Provide the [x, y] coordinate of the cell's center where the given text is located.  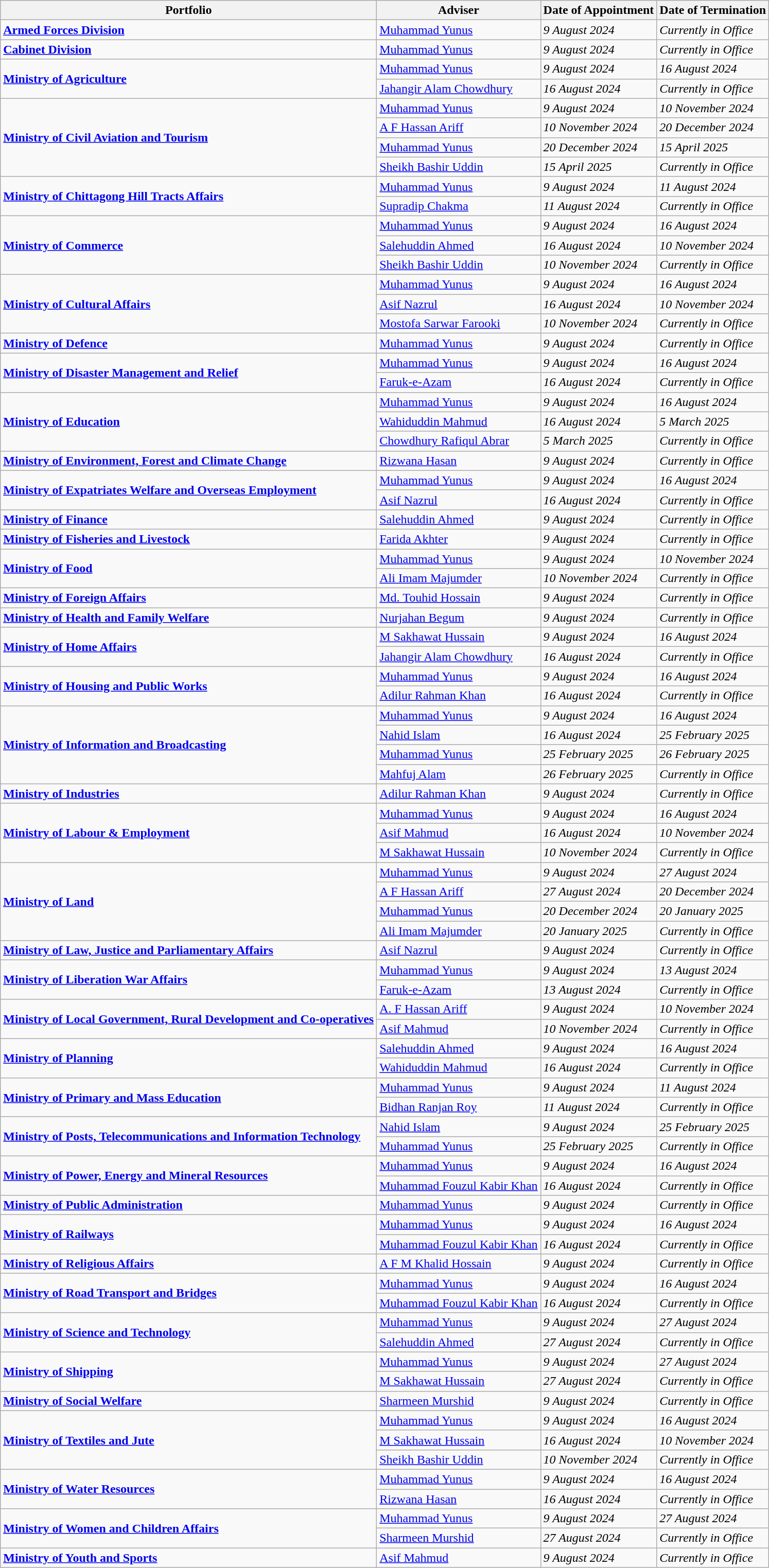
Ministry of Power, Energy and Mineral Resources [188, 1175]
Ministry of Agriculture [188, 79]
Chowdhury Rafiqul Abrar [459, 441]
Ministry of Water Resources [188, 1489]
Ministry of Fisheries and Livestock [188, 539]
Ministry of Posts, Telecommunications and Information Technology [188, 1136]
Supradip Chakma [459, 206]
Ministry of Defence [188, 343]
Ministry of Liberation War Affairs [188, 980]
Date of Appointment [599, 10]
Ministry of Industries [188, 794]
Nurjahan Begum [459, 618]
Ministry of Civil Aviation and Tourism [188, 137]
Ministry of Education [188, 421]
Ministry of Commerce [188, 245]
Ministry of Disaster Management and Relief [188, 373]
Ministry of Law, Justice and Parliamentary Affairs [188, 950]
Ministry of Cultural Affairs [188, 304]
Mostofa Sarwar Farooki [459, 324]
Ministry of Railways [188, 1235]
Adviser [459, 10]
A F M Khalid Hossain [459, 1264]
Ministry of Housing and Public Works [188, 686]
Portfolio [188, 10]
Ministry of Social Welfare [188, 1401]
Ministry of Expatriates Welfare and Overseas Employment [188, 490]
Ministry of Textiles and Jute [188, 1440]
Ministry of Primary and Mass Education [188, 1097]
Ministry of Food [188, 568]
Ministry of Foreign Affairs [188, 598]
A. F Hassan Ariff [459, 1009]
Farida Akhter [459, 539]
Mahfuj Alam [459, 774]
Ministry of Home Affairs [188, 647]
Ministry of Women and Children Affairs [188, 1528]
Ministry of Science and Technology [188, 1332]
Ministry of Environment, Forest and Climate Change [188, 461]
Ministry of Planning [188, 1058]
Ministry of Health and Family Welfare [188, 618]
Bidhan Ranjan Roy [459, 1107]
Ministry of Finance [188, 519]
Ministry of Shipping [188, 1371]
Ministry of Land [188, 902]
Ministry of Youth and Sports [188, 1558]
Ministry of Religious Affairs [188, 1264]
Md. Touhid Hossain [459, 598]
Ministry of Local Government, Rural Development and Co-operatives [188, 1019]
Ministry of Road Transport and Bridges [188, 1293]
Date of Termination [713, 10]
Ministry of Chittagong Hill Tracts Affairs [188, 196]
Armed Forces Division [188, 30]
Cabinet Division [188, 49]
Ministry of Public Administration [188, 1205]
Ministry of Labour & Employment [188, 833]
Ministry of Information and Broadcasting [188, 745]
